Output the (X, Y) coordinate of the center of the cell containing the given text.  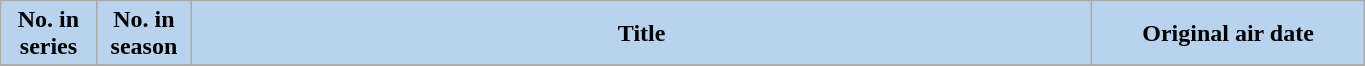
No. inseries (48, 34)
No. inseason (144, 34)
Title (642, 34)
Original air date (1228, 34)
